Find where the given text appears and provide that cell's center as [x, y] coordinate. 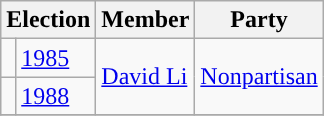
Party [259, 20]
David Li [146, 77]
1985 [56, 58]
Member [146, 20]
Nonpartisan [259, 77]
1988 [56, 96]
Election [48, 20]
